Capture the cell that displays the provided text and extract its (x, y) central coordinate. 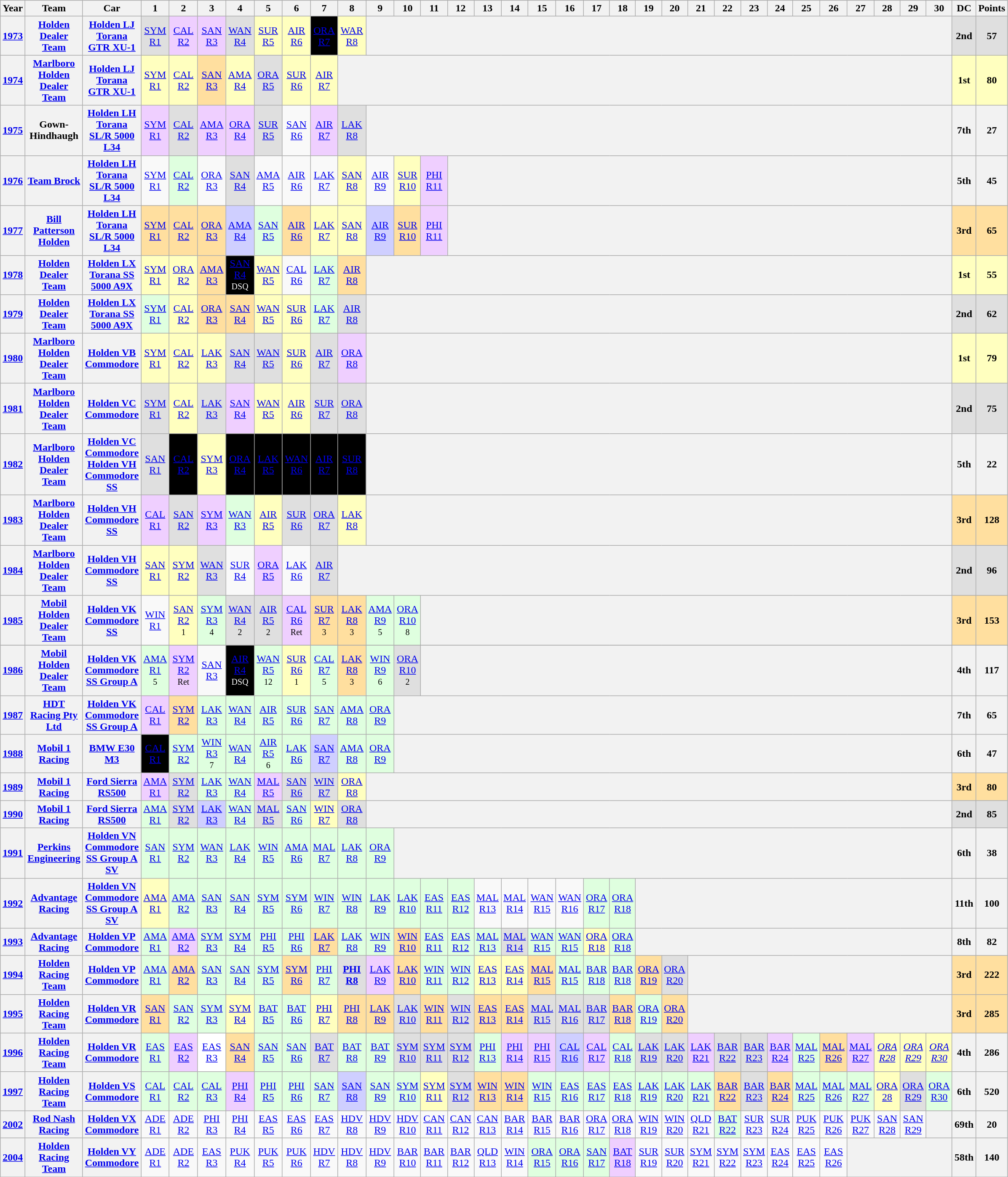
1976 (13, 180)
PHIR15 (542, 1052)
1980 (13, 358)
3 (211, 8)
SYMR23 (754, 1157)
AIRR56 (268, 754)
5 (268, 8)
1992 (13, 903)
30 (939, 8)
SANR21 (184, 621)
AMAR95 (380, 621)
ORAR108 (408, 621)
Holden VB Commodore (112, 358)
19 (649, 8)
EASR25 (806, 1157)
EASR1 (155, 1052)
38 (992, 853)
SYMR22 (727, 1157)
AMAR15 (155, 670)
EASR7 (324, 1124)
Year (13, 8)
AIRR4DSQ (240, 670)
4 (240, 8)
ORA R2 (184, 275)
Holden VX Commodore (112, 1124)
ORAR28 (887, 1052)
PHIR14 (515, 1052)
BARR12 (461, 1157)
1993 (13, 942)
SUR R4 (240, 570)
1974 (13, 80)
13 (487, 8)
2 (184, 8)
55 (992, 275)
96 (992, 570)
CALR3 (211, 1091)
CALR16 (570, 1052)
1994 (13, 975)
SAN R1 (155, 464)
Points (992, 8)
LAKR7 (324, 942)
CALR17 (596, 1052)
18 (623, 8)
SURR8 (352, 464)
QLDR21 (701, 1124)
WANR6 (297, 464)
ORAR102 (408, 670)
BATR22 (727, 1124)
SYMR21 (701, 1157)
Holden VK Commodore SS (112, 621)
ORAR16 (570, 1157)
LAKR6 (297, 754)
BARR11 (434, 1157)
WIN R14 (515, 1091)
EASR2 (184, 1052)
1977 (13, 231)
BATR9 (380, 1052)
7 (324, 8)
PHIR13 (487, 1052)
EASR24 (780, 1157)
69th (964, 1124)
PUKR25 (806, 1124)
CANR12 (461, 1124)
WINR8 (352, 903)
WINR5 (268, 853)
1983 (13, 520)
Rod Nash Racing (54, 1124)
PUKR26 (833, 1124)
BARR14 (515, 1124)
1975 (13, 131)
85 (992, 814)
BARR15 (542, 1124)
CALR75 (324, 670)
Gown-Hindhaugh (54, 131)
9 (380, 8)
HDT Racing Pty Ltd (54, 715)
1995 (13, 1014)
286 (992, 1052)
Holden VC Commodore (112, 408)
100 (992, 903)
PUKR6 (297, 1157)
SURR6 (297, 715)
PUKR5 (268, 1157)
128 (992, 520)
PUKR4 (240, 1157)
WANR16 (570, 903)
1981 (13, 408)
EAS R18 (623, 1091)
AMAR5 (268, 180)
MALR16 (570, 1014)
AMAR6 (297, 853)
WINR1 (155, 621)
BARR10 (408, 1157)
SURR73 (324, 621)
WANR512 (268, 670)
2002 (13, 1124)
16 (570, 8)
1988 (13, 754)
EASR26 (833, 1157)
EASR5 (268, 1124)
SURR20 (675, 1157)
SURR19 (649, 1157)
11th (964, 903)
6 (297, 8)
AIRR52 (268, 621)
SANR4DSQ (240, 275)
117 (992, 670)
47 (992, 754)
PUKR27 (861, 1124)
WANR42 (240, 621)
45 (992, 180)
140 (992, 1157)
1 (155, 8)
Perkins Engineering (54, 853)
14 (515, 8)
8th (964, 942)
ORA28 (887, 1091)
HDVR7 (324, 1157)
222 (992, 975)
79 (992, 358)
QLDR13 (487, 1157)
Car (112, 8)
CALR6Ret (297, 621)
285 (992, 1014)
WIN R13 (487, 1091)
1987 (13, 715)
2004 (13, 1157)
1986 (13, 670)
LAKR5 (268, 464)
SUR R7 (324, 408)
1991 (13, 853)
WINR96 (380, 670)
WINR10 (408, 942)
SURR61 (297, 670)
SURR24 (780, 1124)
Bill Patterson Holden (54, 231)
SANR29 (913, 1124)
WINR19 (649, 1124)
1989 (13, 787)
21 (701, 8)
Holden VS Commodore (112, 1091)
BATR18 (623, 1157)
BATR7 (324, 1052)
CANR11 (434, 1124)
SANR28 (887, 1124)
CALR18 (623, 1052)
BARR16 (570, 1124)
15 (542, 8)
HDVR10 (408, 1124)
1973 (13, 36)
1996 (13, 1052)
23 (754, 8)
EASR6 (297, 1124)
1985 (13, 621)
1997 (13, 1091)
WARR8 (352, 36)
EAS R17 (596, 1091)
1979 (13, 314)
1982 (13, 464)
PHIR3 (211, 1124)
62 (992, 314)
SYMR2Ret (184, 670)
26 (833, 8)
1978 (13, 275)
Team (54, 8)
WIN R15 (542, 1091)
WINR14 (515, 1157)
57 (992, 36)
25 (806, 8)
75 (992, 408)
WINR9 (380, 942)
Team Brock (54, 180)
10 (408, 8)
BARR17 (596, 1014)
LAKR4 (240, 853)
BATR6 (297, 1014)
8 (352, 8)
11 (434, 8)
520 (992, 1091)
MALR7 (324, 853)
BATR8 (352, 1052)
SURR23 (754, 1124)
SANR17 (596, 1157)
Holden VY Commodore (112, 1157)
SANR9 (380, 1091)
CALR6 (297, 275)
58th (964, 1157)
BMW E30 M3 (112, 754)
28 (887, 8)
Holden VC Commodore Holden VH Commodore SS (112, 464)
12 (461, 8)
82 (992, 942)
ORAR15 (542, 1157)
1990 (13, 814)
WINR37 (211, 754)
WINR20 (675, 1124)
17 (596, 8)
CANR13 (487, 1124)
DC (964, 8)
153 (992, 621)
24 (780, 8)
BATR5 (268, 1014)
1984 (13, 570)
LAKR3 (211, 715)
SYMR34 (211, 621)
EAS R16 (570, 1091)
LAK R6 (297, 570)
29 (913, 8)
